Detect which cell encompasses the target text, then output its (X, Y) center coordinate. 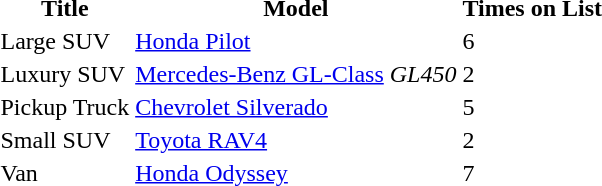
Mercedes-Benz GL-Class GL450 (296, 74)
Chevrolet Silverado (296, 107)
Honda Pilot (296, 41)
Toyota RAV4 (296, 140)
